Identify which cell holds the provided text, then report its [X, Y] central coordinate. 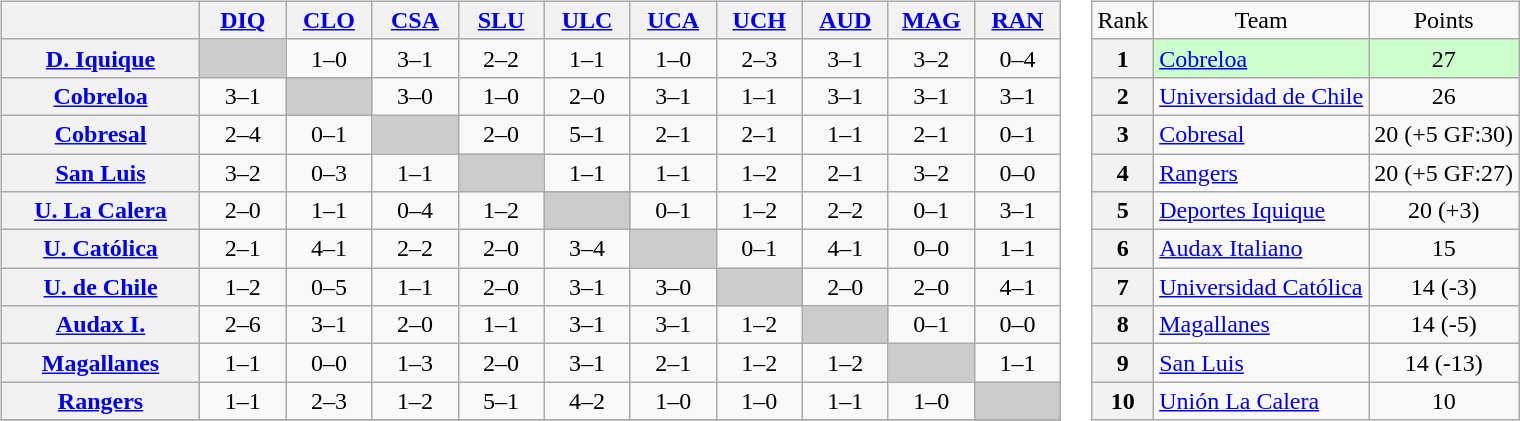
Points [1444, 20]
Team [1262, 20]
15 [1444, 249]
CSA [415, 20]
0–5 [329, 287]
Audax Italiano [1262, 249]
UCA [673, 20]
1 [1123, 58]
ULC [587, 20]
Unión La Calera [1262, 401]
D. Iquique [100, 58]
Rank [1123, 20]
2–6 [243, 325]
3–4 [587, 249]
1–3 [415, 363]
27 [1444, 58]
AUD [845, 20]
20 (+5 GF:30) [1444, 134]
14 (-13) [1444, 363]
26 [1444, 96]
20 (+5 GF:27) [1444, 173]
8 [1123, 325]
U. Católica [100, 249]
Universidad de Chile [1262, 96]
4–2 [587, 401]
RAN [1017, 20]
4 [1123, 173]
DIQ [243, 20]
Audax I. [100, 325]
UCH [759, 20]
MAG [931, 20]
U. La Calera [100, 211]
7 [1123, 287]
0–3 [329, 173]
6 [1123, 249]
U. de Chile [100, 287]
2–4 [243, 134]
2 [1123, 96]
SLU [501, 20]
3 [1123, 134]
5 [1123, 211]
9 [1123, 363]
14 (-3) [1444, 287]
Universidad Católica [1262, 287]
CLO [329, 20]
Deportes Iquique [1262, 211]
14 (-5) [1444, 325]
20 (+3) [1444, 211]
